Output the (x, y) coordinate of the center of the cell containing the given text.  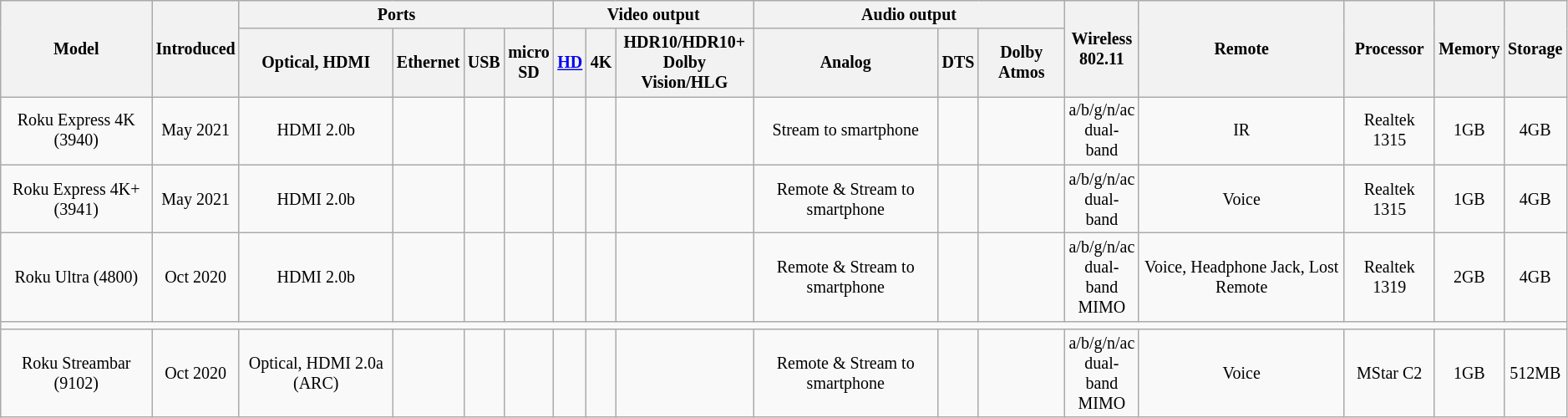
Video output (653, 15)
USB (484, 64)
HD (570, 64)
Roku Streambar (9102) (77, 373)
Introduced (195, 48)
Storage (1535, 48)
Model (77, 48)
2GB (1469, 278)
Optical, HDMI 2.0a (ARC) (316, 373)
Processor (1389, 48)
Memory (1469, 48)
512MB (1535, 373)
Remote (1241, 48)
Roku Express 4K (3940) (77, 130)
Analog (845, 64)
Optical, HDMI (316, 64)
Voice, Headphone Jack, Lost Remote (1241, 278)
Ports (396, 15)
4K (601, 64)
Stream to smartphone (845, 130)
Wireless802.11 (1101, 48)
Realtek 1319 (1389, 278)
Ethernet (428, 64)
Audio output (909, 15)
Dolby Atmos (1021, 64)
DTS (958, 64)
MStar C2 (1389, 373)
Roku Ultra (4800) (77, 278)
microSD (528, 64)
Roku Express 4K+ (3941) (77, 199)
HDR10/HDR10+Dolby Vision/HLG (685, 64)
IR (1241, 130)
